Extract the (X, Y) coordinate from the center of the cell holding the provided text.  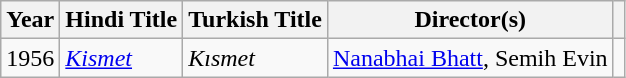
Kısmet (256, 58)
Director(s) (470, 20)
1956 (30, 58)
Kismet (122, 58)
Hindi Title (122, 20)
Year (30, 20)
Turkish Title (256, 20)
Nanabhai Bhatt, Semih Evin (470, 58)
